Scan for the cell matching the given text and deliver its [x, y] coordinate at center. 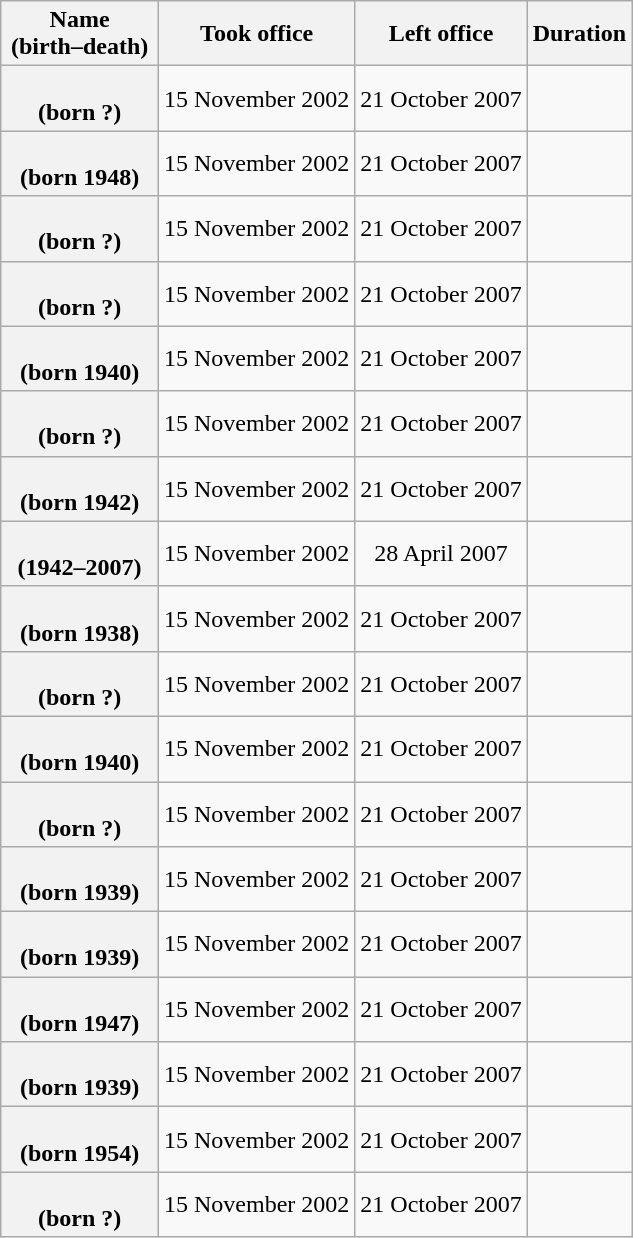
(born 1942) [80, 488]
Name(birth–death) [80, 34]
Left office [441, 34]
(born 1947) [80, 1010]
28 April 2007 [441, 554]
(born 1938) [80, 618]
Took office [256, 34]
(born 1948) [80, 164]
(1942–2007) [80, 554]
Duration [579, 34]
(born 1954) [80, 1140]
